Output the (x, y) coordinate of the center of the cell containing the given text.  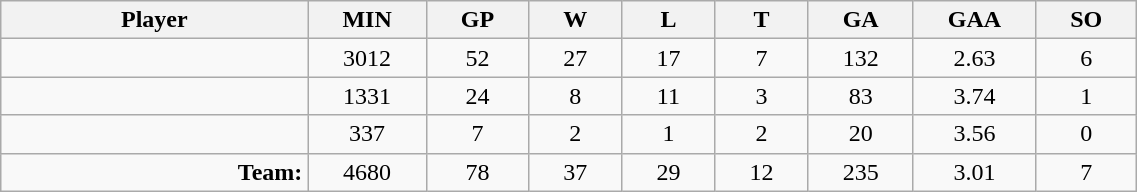
29 (668, 172)
Player (154, 20)
17 (668, 58)
2.63 (974, 58)
GAA (974, 20)
W (576, 20)
MIN (367, 20)
GA (860, 20)
27 (576, 58)
4680 (367, 172)
37 (576, 172)
3 (762, 96)
Team: (154, 172)
SO (1086, 20)
78 (477, 172)
3012 (367, 58)
337 (367, 134)
GP (477, 20)
20 (860, 134)
3.01 (974, 172)
1331 (367, 96)
8 (576, 96)
3.56 (974, 134)
12 (762, 172)
52 (477, 58)
132 (860, 58)
24 (477, 96)
3.74 (974, 96)
83 (860, 96)
235 (860, 172)
0 (1086, 134)
T (762, 20)
6 (1086, 58)
L (668, 20)
11 (668, 96)
